Locate the cell with the specified text and output its [x, y] center coordinate. 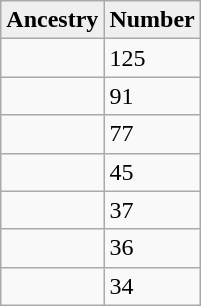
77 [152, 134]
37 [152, 210]
36 [152, 248]
91 [152, 96]
125 [152, 58]
Number [152, 20]
Ancestry [52, 20]
45 [152, 172]
34 [152, 286]
